Return [X, Y] of the center of cell containing provided text 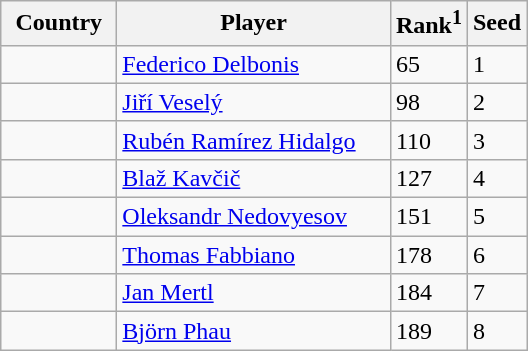
127 [428, 178]
Jiří Veselý [254, 102]
2 [496, 102]
178 [428, 255]
Thomas Fabbiano [254, 255]
151 [428, 217]
6 [496, 255]
Federico Delbonis [254, 64]
7 [496, 293]
184 [428, 293]
Rubén Ramírez Hidalgo [254, 140]
5 [496, 217]
189 [428, 331]
Jan Mertl [254, 293]
Country [59, 24]
4 [496, 178]
110 [428, 140]
3 [496, 140]
Player [254, 24]
65 [428, 64]
Rank1 [428, 24]
Oleksandr Nedovyesov [254, 217]
Blaž Kavčič [254, 178]
Seed [496, 24]
1 [496, 64]
Björn Phau [254, 331]
8 [496, 331]
98 [428, 102]
